Capture the cell that displays the provided text and extract its [X, Y] central coordinate. 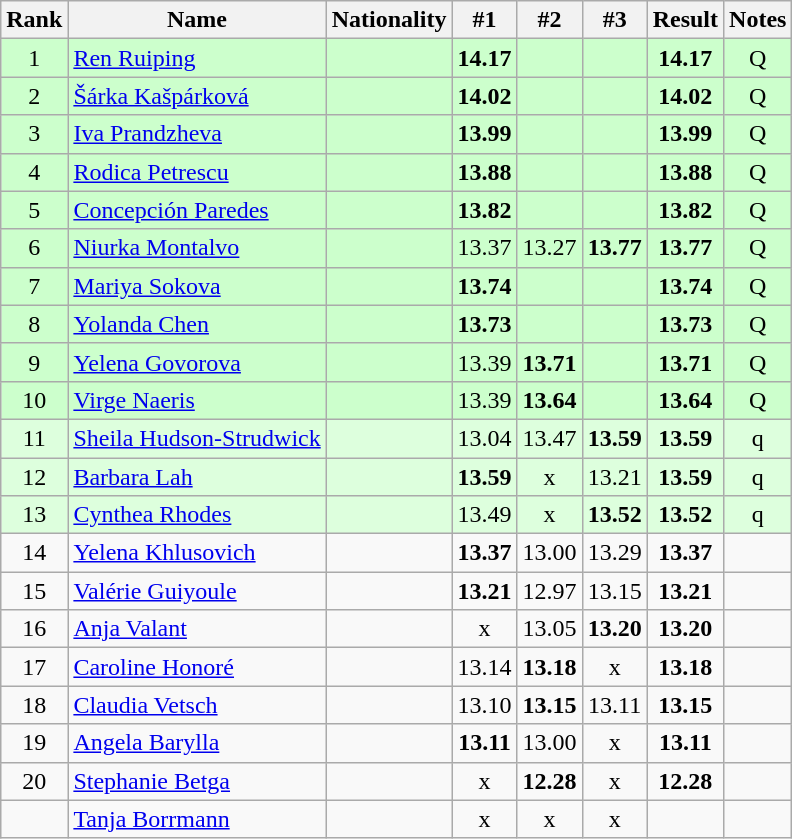
3 [34, 134]
Anja Valant [197, 629]
#3 [614, 20]
7 [34, 286]
13 [34, 515]
Valérie Guiyoule [197, 591]
Name [197, 20]
11 [34, 438]
5 [34, 210]
Cynthea Rhodes [197, 515]
15 [34, 591]
12.97 [550, 591]
#2 [550, 20]
18 [34, 705]
Tanja Borrmann [197, 819]
Rank [34, 20]
6 [34, 248]
13.05 [550, 629]
Niurka Montalvo [197, 248]
Angela Barylla [197, 743]
8 [34, 324]
14 [34, 553]
Claudia Vetsch [197, 705]
Ren Ruiping [197, 58]
Yelena Govorova [197, 362]
Caroline Honoré [197, 667]
Iva Prandzheva [197, 134]
Barbara Lah [197, 477]
Yelena Khlusovich [197, 553]
16 [34, 629]
Mariya Sokova [197, 286]
13.27 [550, 248]
Nationality [389, 20]
Sheila Hudson-Strudwick [197, 438]
13.47 [550, 438]
Šárka Kašpárková [197, 96]
19 [34, 743]
Rodica Petrescu [197, 172]
#1 [484, 20]
4 [34, 172]
10 [34, 400]
1 [34, 58]
2 [34, 96]
12 [34, 477]
13.14 [484, 667]
Result [685, 20]
13.29 [614, 553]
Concepción Paredes [197, 210]
Stephanie Betga [197, 781]
Virge Naeris [197, 400]
20 [34, 781]
Yolanda Chen [197, 324]
13.49 [484, 515]
17 [34, 667]
13.04 [484, 438]
9 [34, 362]
Notes [758, 20]
13.10 [484, 705]
